Return (X, Y) of the center of cell containing provided text 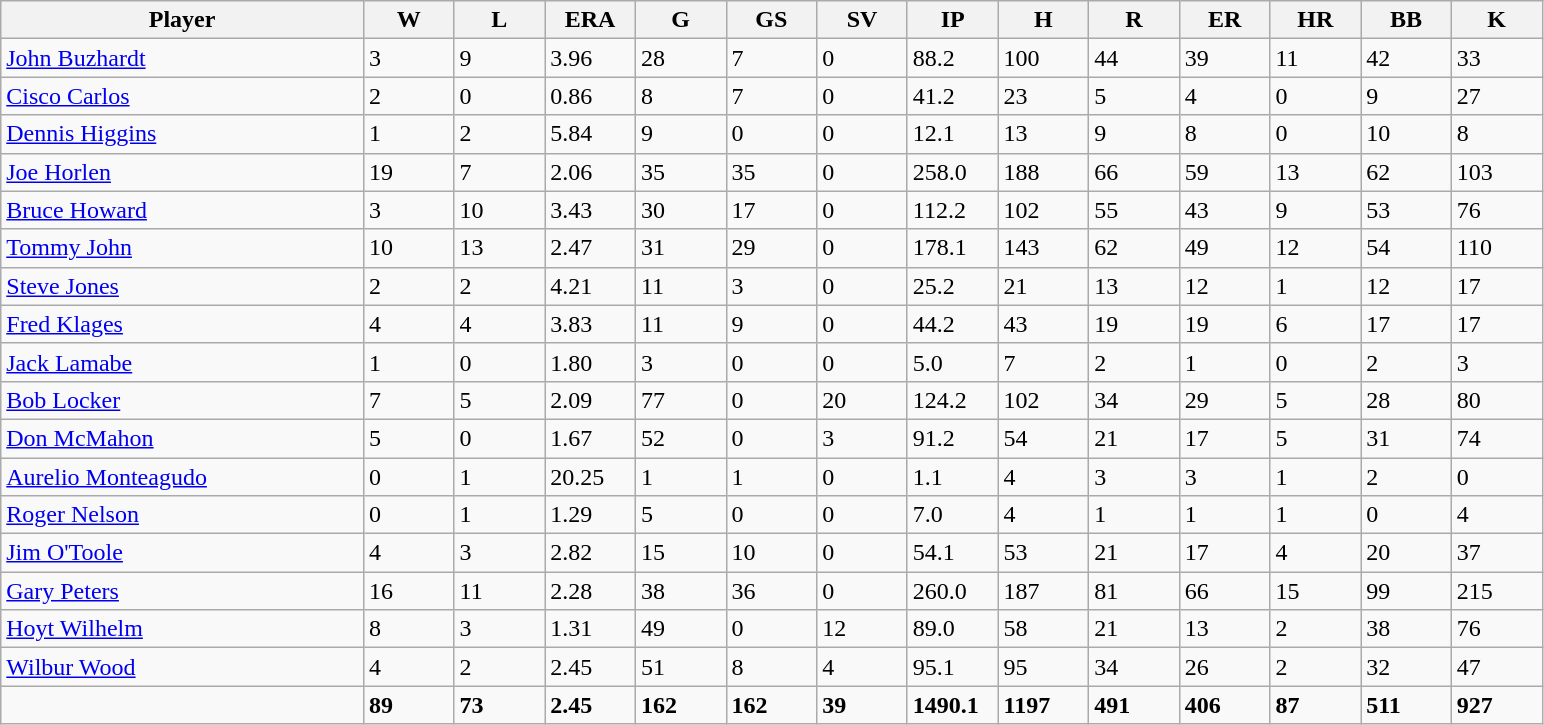
99 (1406, 591)
33 (1496, 58)
K (1496, 20)
215 (1496, 591)
81 (1134, 591)
John Buzhardt (182, 58)
25.2 (952, 286)
188 (1044, 172)
27 (1496, 96)
3.96 (590, 58)
Roger Nelson (182, 515)
Joe Horlen (182, 172)
3.83 (590, 324)
88.2 (952, 58)
Jim O'Toole (182, 553)
511 (1406, 705)
Cisco Carlos (182, 96)
Dennis Higgins (182, 134)
110 (1496, 248)
Hoyt Wilhelm (182, 629)
89 (408, 705)
2.06 (590, 172)
Aurelio Monteagudo (182, 477)
W (408, 20)
260.0 (952, 591)
103 (1496, 172)
H (1044, 20)
52 (680, 438)
5.84 (590, 134)
44 (1134, 58)
Don McMahon (182, 438)
112.2 (952, 210)
HR (1316, 20)
491 (1134, 705)
ER (1224, 20)
Tommy John (182, 248)
5.0 (952, 362)
16 (408, 591)
SV (862, 20)
G (680, 20)
IP (952, 20)
2.82 (590, 553)
0.86 (590, 96)
30 (680, 210)
54.1 (952, 553)
Fred Klages (182, 324)
32 (1406, 667)
1197 (1044, 705)
55 (1134, 210)
406 (1224, 705)
73 (500, 705)
1.67 (590, 438)
37 (1496, 553)
7.0 (952, 515)
BB (1406, 20)
124.2 (952, 400)
20.25 (590, 477)
GS (772, 20)
187 (1044, 591)
74 (1496, 438)
36 (772, 591)
Steve Jones (182, 286)
1.31 (590, 629)
Gary Peters (182, 591)
ERA (590, 20)
6 (1316, 324)
2.47 (590, 248)
95.1 (952, 667)
Wilbur Wood (182, 667)
Player (182, 20)
Bruce Howard (182, 210)
143 (1044, 248)
26 (1224, 667)
59 (1224, 172)
L (500, 20)
R (1134, 20)
1.1 (952, 477)
23 (1044, 96)
42 (1406, 58)
1.29 (590, 515)
95 (1044, 667)
77 (680, 400)
927 (1496, 705)
47 (1496, 667)
Bob Locker (182, 400)
51 (680, 667)
Jack Lamabe (182, 362)
89.0 (952, 629)
12.1 (952, 134)
100 (1044, 58)
80 (1496, 400)
1490.1 (952, 705)
58 (1044, 629)
1.80 (590, 362)
87 (1316, 705)
178.1 (952, 248)
2.28 (590, 591)
41.2 (952, 96)
258.0 (952, 172)
44.2 (952, 324)
3.43 (590, 210)
91.2 (952, 438)
2.09 (590, 400)
4.21 (590, 286)
